Return the [x, y] coordinate for the center point of the cell that contains the specified text.  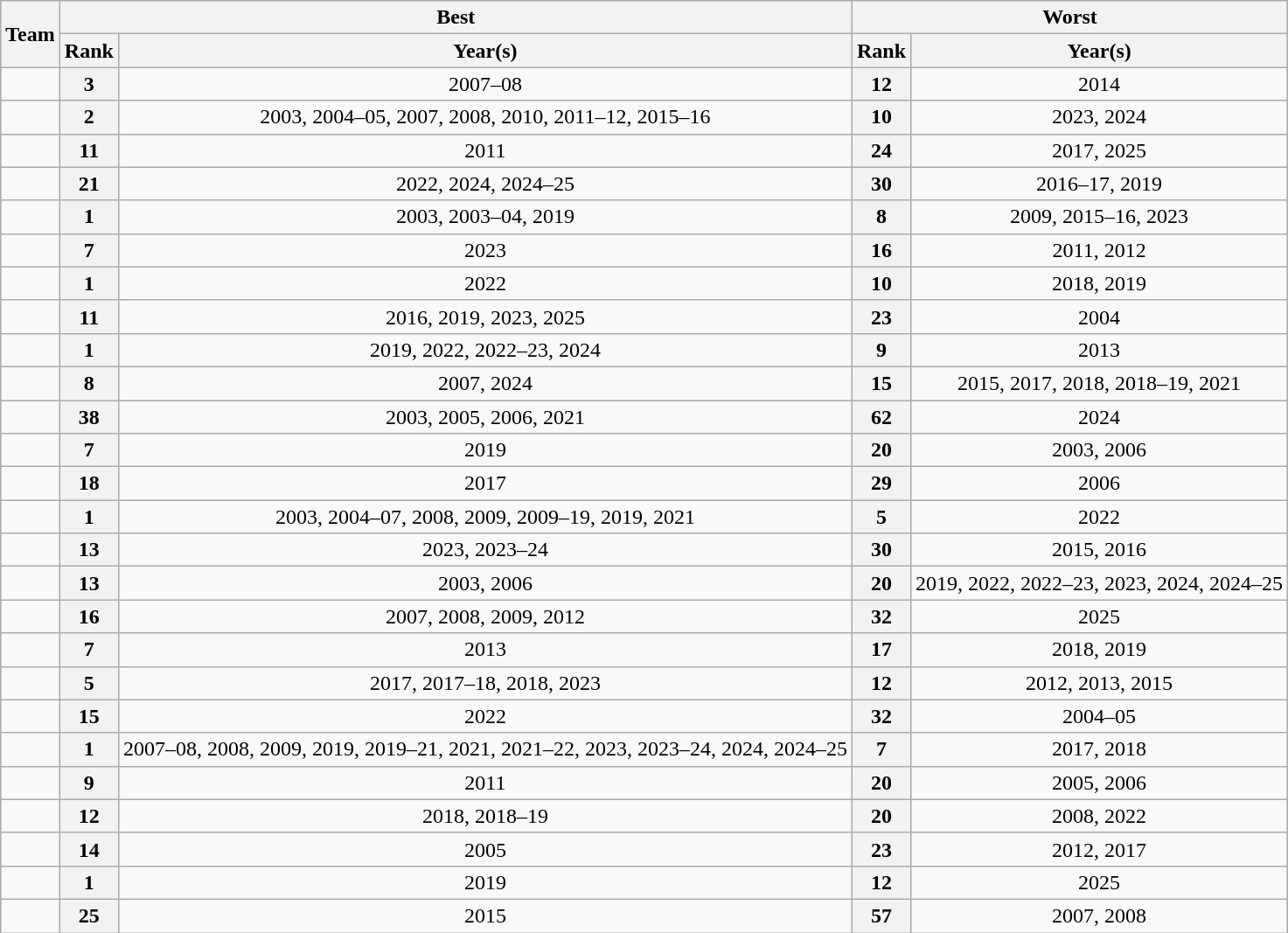
2017, 2025 [1100, 150]
2022, 2024, 2024–25 [484, 184]
2011, 2012 [1100, 250]
2017 [484, 484]
2007, 2024 [484, 383]
2014 [1100, 84]
2005, 2006 [1100, 783]
2004 [1100, 317]
Best [456, 17]
2017, 2017–18, 2018, 2023 [484, 683]
2005 [484, 849]
2015, 2016 [1100, 550]
29 [881, 484]
2003, 2004–07, 2008, 2009, 2009–19, 2019, 2021 [484, 517]
2008, 2022 [1100, 816]
2007–08 [484, 84]
57 [881, 916]
2012, 2013, 2015 [1100, 683]
2 [89, 117]
2007–08, 2008, 2009, 2019, 2019–21, 2021, 2021–22, 2023, 2023–24, 2024, 2024–25 [484, 749]
2024 [1100, 417]
24 [881, 150]
2023 [484, 250]
17 [881, 650]
2012, 2017 [1100, 849]
2018, 2018–19 [484, 816]
38 [89, 417]
2019, 2022, 2022–23, 2023, 2024, 2024–25 [1100, 583]
2016, 2019, 2023, 2025 [484, 317]
3 [89, 84]
Team [31, 34]
2003, 2005, 2006, 2021 [484, 417]
2003, 2004–05, 2007, 2008, 2010, 2011–12, 2015–16 [484, 117]
2017, 2018 [1100, 749]
18 [89, 484]
2003, 2003–04, 2019 [484, 217]
2016–17, 2019 [1100, 184]
2023, 2024 [1100, 117]
14 [89, 849]
25 [89, 916]
2019, 2022, 2022–23, 2024 [484, 350]
21 [89, 184]
2015 [484, 916]
2023, 2023–24 [484, 550]
Worst [1069, 17]
2006 [1100, 484]
2004–05 [1100, 716]
2015, 2017, 2018, 2018–19, 2021 [1100, 383]
2009, 2015–16, 2023 [1100, 217]
62 [881, 417]
2007, 2008 [1100, 916]
2007, 2008, 2009, 2012 [484, 616]
